For the text-containing cell, return its midpoint in (X, Y) coordinate format. 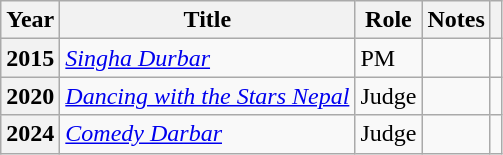
Comedy Darbar (208, 134)
Year (30, 20)
Dancing with the Stars Nepal (208, 96)
Title (208, 20)
2020 (30, 96)
Notes (456, 20)
2024 (30, 134)
Role (388, 20)
Singha Durbar (208, 58)
PM (388, 58)
2015 (30, 58)
